From the cell containing the given text, extract its center point as [X, Y] coordinate. 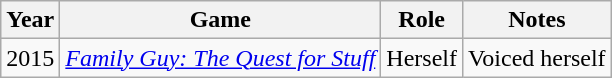
Voiced herself [538, 58]
Game [220, 20]
Herself [422, 58]
Notes [538, 20]
2015 [30, 58]
Family Guy: The Quest for Stuff [220, 58]
Year [30, 20]
Role [422, 20]
